From the cell containing the given text, extract its center point as [X, Y] coordinate. 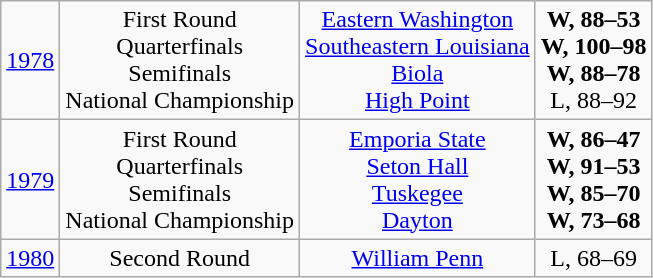
Second Round [180, 258]
W, 86–47W, 91–53W, 85–70W, 73–68 [594, 180]
Emporia StateSeton HallTuskegeeDayton [418, 180]
L, 68–69 [594, 258]
W, 88–53W, 100–98W, 88–78L, 88–92 [594, 60]
1980 [30, 258]
William Penn [418, 258]
Eastern WashingtonSoutheastern LouisianaBiolaHigh Point [418, 60]
1979 [30, 180]
1978 [30, 60]
